Scan for the cell matching the given text and deliver its (x, y) coordinate at center. 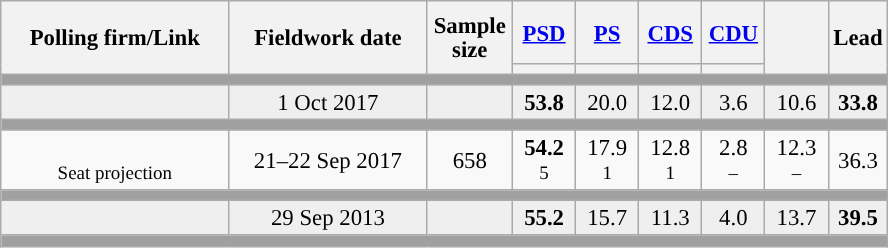
CDS (670, 32)
PSD (544, 32)
12.0 (670, 102)
17.91 (608, 160)
53.8 (544, 102)
Fieldwork date (328, 38)
21–22 Sep 2017 (328, 160)
Seat projection (115, 160)
10.6 (796, 102)
1 Oct 2017 (328, 102)
12.81 (670, 160)
3.6 (734, 102)
CDU (734, 32)
29 Sep 2013 (328, 218)
54.25 (544, 160)
36.3 (858, 160)
Lead (858, 38)
Polling firm/Link (115, 38)
13.7 (796, 218)
4.0 (734, 218)
39.5 (858, 218)
658 (470, 160)
15.7 (608, 218)
12.3– (796, 160)
2.8– (734, 160)
11.3 (670, 218)
55.2 (544, 218)
Sample size (470, 38)
PS (608, 32)
33.8 (858, 102)
20.0 (608, 102)
